For the text-containing cell, return its midpoint in [x, y] coordinate format. 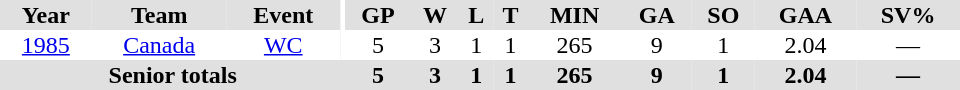
Team [160, 15]
Senior totals [172, 75]
Canada [160, 45]
L [476, 15]
MIN [575, 15]
T [510, 15]
SO [724, 15]
SV% [908, 15]
W [436, 15]
GAA [806, 15]
GA [657, 15]
Year [46, 15]
GP [378, 15]
WC [284, 45]
Event [284, 15]
1985 [46, 45]
